For the text-containing cell, return its midpoint in (X, Y) coordinate format. 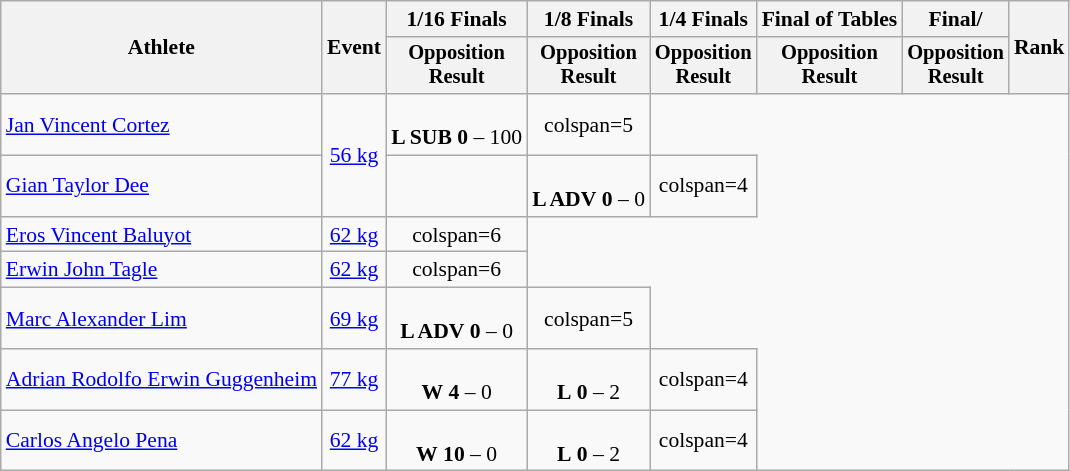
Eros Vincent Baluyot (162, 235)
Final/ (956, 19)
1/16 Finals (456, 19)
Gian Taylor Dee (162, 186)
Rank (1040, 48)
Marc Alexander Lim (162, 318)
W 10 – 0 (456, 440)
Jan Vincent Cortez (162, 124)
Erwin John Tagle (162, 270)
Final of Tables (830, 19)
Athlete (162, 48)
77 kg (354, 380)
69 kg (354, 318)
56 kg (354, 155)
1/4 Finals (704, 19)
1/8 Finals (588, 19)
Event (354, 48)
Adrian Rodolfo Erwin Guggenheim (162, 380)
L SUB 0 – 100 (456, 124)
Carlos Angelo Pena (162, 440)
W 4 – 0 (456, 380)
